Determine the (x, y) coordinate at the center of the cell enclosing the given text.  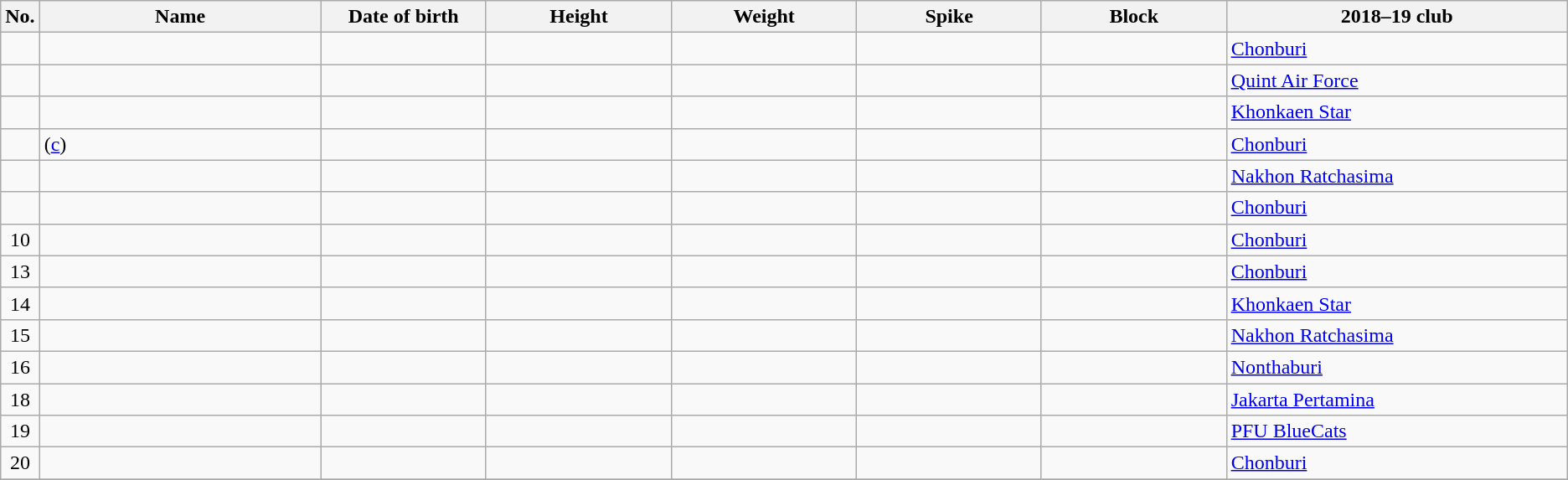
Jakarta Pertamina (1397, 400)
Nonthaburi (1397, 367)
No. (20, 17)
Spike (950, 17)
10 (20, 240)
2018–19 club (1397, 17)
18 (20, 400)
15 (20, 335)
PFU BlueCats (1397, 431)
(c) (180, 144)
13 (20, 271)
Block (1134, 17)
Weight (764, 17)
14 (20, 303)
20 (20, 463)
Height (578, 17)
Name (180, 17)
Quint Air Force (1397, 80)
19 (20, 431)
Date of birth (404, 17)
16 (20, 367)
